Find where the given text appears and provide that cell's center as [X, Y] coordinate. 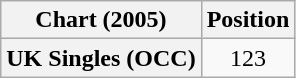
UK Singles (OCC) [101, 58]
123 [248, 58]
Position [248, 20]
Chart (2005) [101, 20]
